Scan for the cell matching the given text and deliver its (X, Y) coordinate at center. 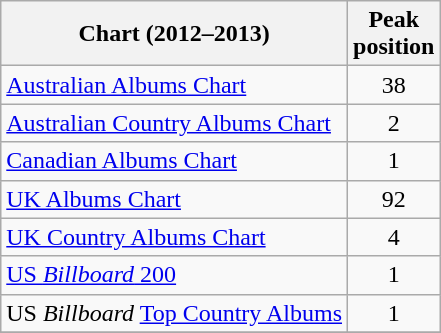
US Billboard Top Country Albums (174, 313)
92 (394, 199)
Australian Country Albums Chart (174, 123)
38 (394, 85)
UK Albums Chart (174, 199)
UK Country Albums Chart (174, 237)
Peakposition (394, 34)
Australian Albums Chart (174, 85)
Canadian Albums Chart (174, 161)
4 (394, 237)
US Billboard 200 (174, 275)
Chart (2012–2013) (174, 34)
2 (394, 123)
